Find where the given text appears and provide that cell's center as [X, Y] coordinate. 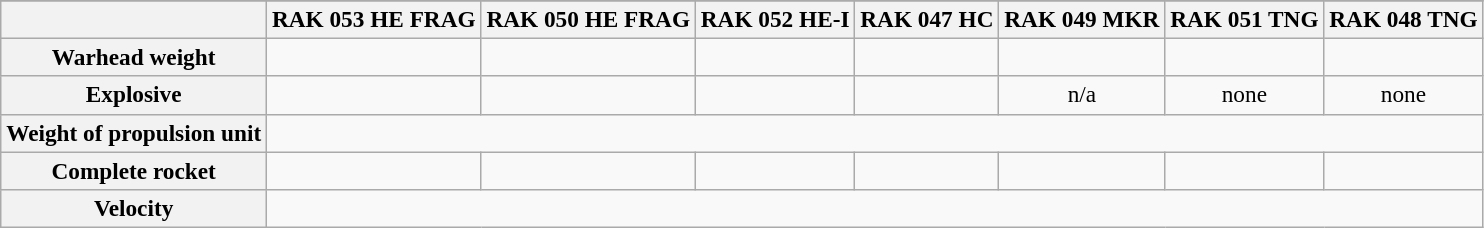
Warhead weight [134, 57]
n/a [1082, 95]
Complete rocket [134, 170]
RAK 050 HE FRAG [588, 19]
Weight of propulsion unit [134, 133]
RAK 053 HE FRAG [374, 19]
RAK 052 HE-I [774, 19]
RAK 048 TNG [1404, 19]
RAK 051 TNG [1244, 19]
Explosive [134, 95]
RAK 049 MKR [1082, 19]
RAK 047 HC [927, 19]
Velocity [134, 208]
